Search for the cell housing the specified text and yield its (x, y) center coordinate. 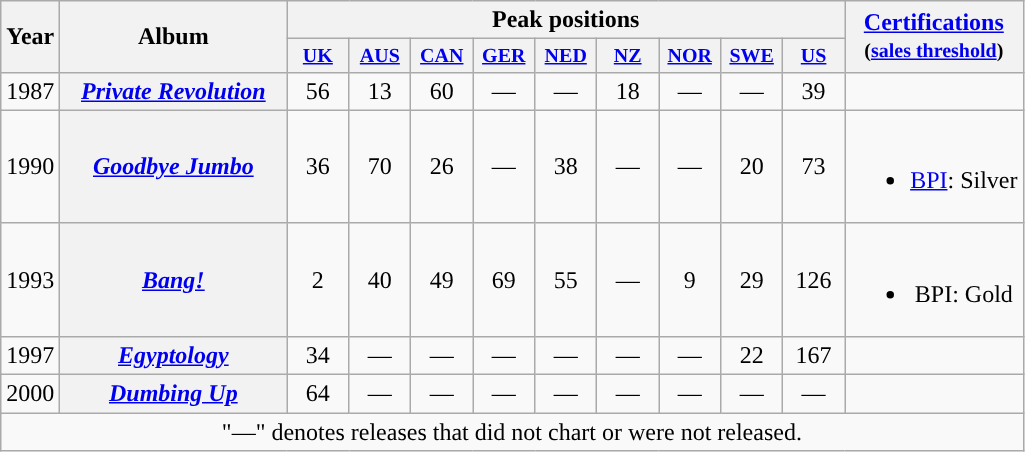
SWE (752, 56)
22 (752, 355)
167 (814, 355)
AUS (380, 56)
US (814, 56)
Goodbye Jumbo (174, 166)
36 (318, 166)
69 (504, 280)
Bang! (174, 280)
BPI: Silver (934, 166)
64 (318, 394)
40 (380, 280)
38 (566, 166)
20 (752, 166)
BPI: Gold (934, 280)
55 (566, 280)
UK (318, 56)
NZ (628, 56)
60 (442, 91)
39 (814, 91)
1990 (30, 166)
34 (318, 355)
49 (442, 280)
Dumbing Up (174, 394)
Peak positions (566, 20)
Album (174, 37)
NOR (690, 56)
26 (442, 166)
70 (380, 166)
Year (30, 37)
13 (380, 91)
Private Revolution (174, 91)
NED (566, 56)
2000 (30, 394)
29 (752, 280)
9 (690, 280)
2 (318, 280)
Egyptology (174, 355)
126 (814, 280)
GER (504, 56)
18 (628, 91)
73 (814, 166)
1993 (30, 280)
1997 (30, 355)
Certifications(sales threshold) (934, 37)
1987 (30, 91)
CAN (442, 56)
"—" denotes releases that did not chart or were not released. (512, 432)
56 (318, 91)
